Pinpoint the cell where the given text exists, returning its [X, Y] midpoint coordinate. 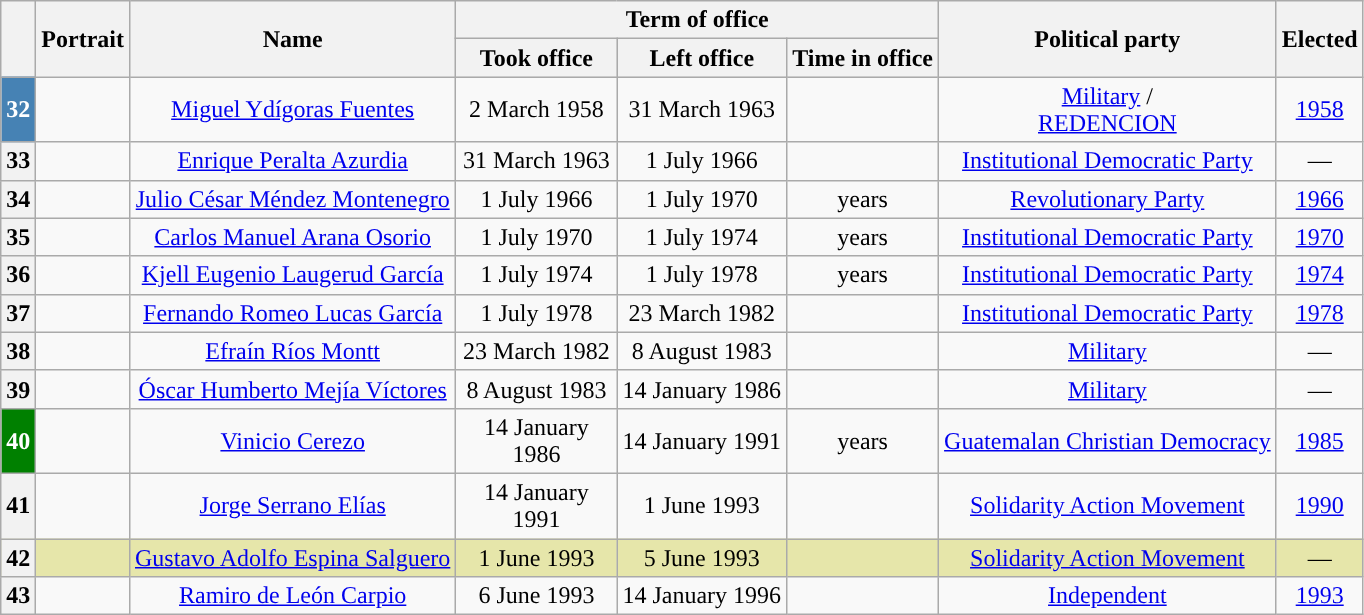
1985 [1320, 440]
Óscar Humberto Mejía Víctores [292, 389]
Left office [702, 58]
35 [18, 237]
Efraín Ríos Montt [292, 351]
1958 [1320, 110]
Gustavo Adolfo Espina Salguero [292, 557]
41 [18, 506]
1970 [1320, 237]
1990 [1320, 506]
34 [18, 199]
33 [18, 161]
14 January 1996 [702, 596]
Time in office [863, 58]
Independent [1108, 596]
Portrait [83, 39]
Kjell Eugenio Laugerud García [292, 275]
Fernando Romeo Lucas García [292, 313]
1974 [1320, 275]
Enrique Peralta Azurdia [292, 161]
36 [18, 275]
Military /REDENCION [1108, 110]
1966 [1320, 199]
Jorge Serrano Elías [292, 506]
6 June 1993 [536, 596]
Guatemalan Christian Democracy [1108, 440]
2 March 1958 [536, 110]
39 [18, 389]
38 [18, 351]
Ramiro de León Carpio [292, 596]
Vinicio Cerezo [292, 440]
Took office [536, 58]
1978 [1320, 313]
Name [292, 39]
Elected [1320, 39]
43 [18, 596]
Carlos Manuel Arana Osorio [292, 237]
Revolutionary Party [1108, 199]
5 June 1993 [702, 557]
37 [18, 313]
1993 [1320, 596]
Term of office [698, 20]
42 [18, 557]
Political party [1108, 39]
32 [18, 110]
Julio César Méndez Montenegro [292, 199]
Miguel Ydígoras Fuentes [292, 110]
40 [18, 440]
